Detect which cell encompasses the target text, then output its (x, y) center coordinate. 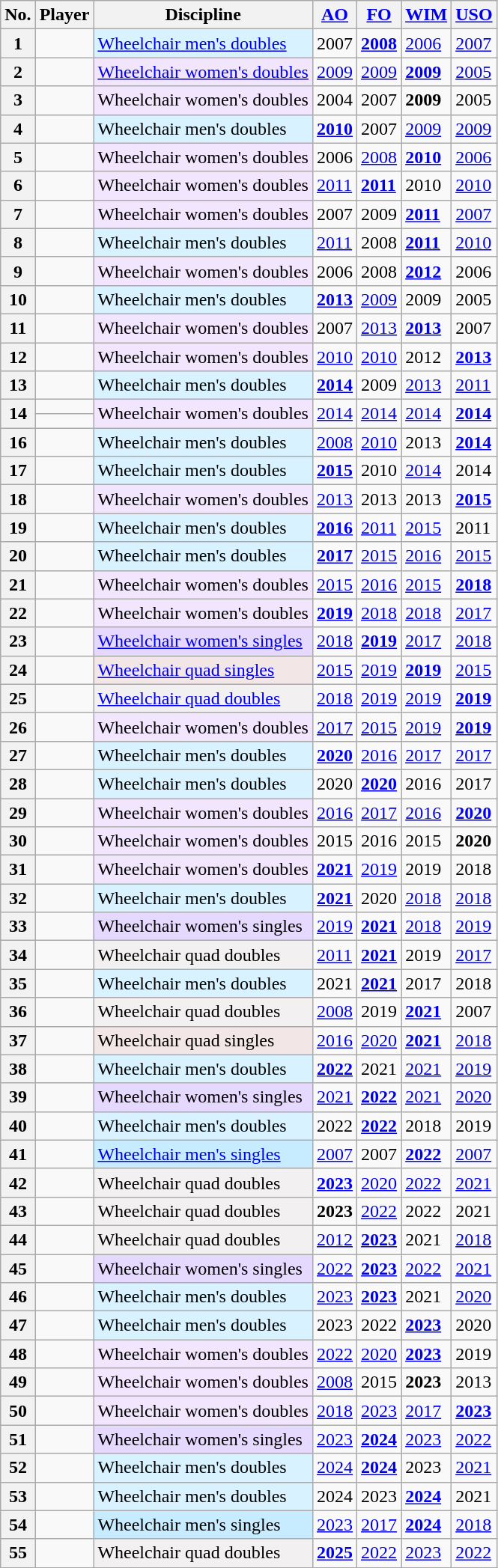
51 (18, 1439)
52 (18, 1468)
1 (18, 43)
45 (18, 1269)
39 (18, 1097)
30 (18, 841)
13 (18, 385)
No. (18, 15)
37 (18, 1040)
48 (18, 1354)
23 (18, 641)
28 (18, 784)
42 (18, 1183)
USO (474, 15)
49 (18, 1382)
46 (18, 1297)
34 (18, 955)
8 (18, 242)
33 (18, 927)
FO (379, 15)
12 (18, 357)
20 (18, 556)
31 (18, 870)
53 (18, 1496)
40 (18, 1126)
50 (18, 1411)
Player (64, 15)
4 (18, 129)
3 (18, 100)
10 (18, 299)
38 (18, 1069)
44 (18, 1239)
7 (18, 214)
9 (18, 271)
6 (18, 186)
14 (18, 414)
36 (18, 1012)
54 (18, 1525)
24 (18, 670)
25 (18, 698)
19 (18, 528)
26 (18, 727)
5 (18, 157)
41 (18, 1154)
35 (18, 983)
43 (18, 1211)
2025 (334, 1553)
WIM (427, 15)
47 (18, 1326)
2 (18, 72)
29 (18, 812)
2004 (334, 100)
Discipline (204, 15)
16 (18, 442)
11 (18, 328)
22 (18, 613)
17 (18, 471)
32 (18, 898)
18 (18, 499)
27 (18, 755)
AO (334, 15)
55 (18, 1553)
21 (18, 585)
